Search for the cell housing the specified text and yield its [X, Y] center coordinate. 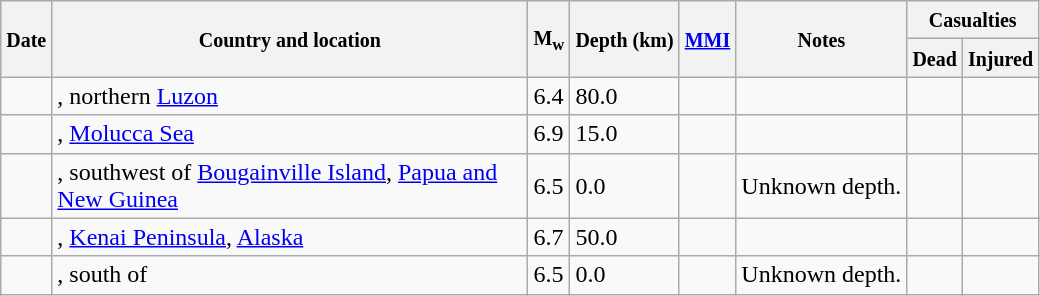
50.0 [624, 237]
MMI [708, 39]
6.9 [549, 134]
6.7 [549, 237]
Mw [549, 39]
, south of [290, 275]
Notes [822, 39]
Casualties [973, 20]
Dead [935, 58]
, Molucca Sea [290, 134]
Depth (km) [624, 39]
, northern Luzon [290, 96]
80.0 [624, 96]
Country and location [290, 39]
15.0 [624, 134]
6.4 [549, 96]
Date [26, 39]
, Kenai Peninsula, Alaska [290, 237]
, southwest of Bougainville Island, Papua and New Guinea [290, 186]
Injured [1000, 58]
